Capture the cell that displays the provided text and extract its (x, y) central coordinate. 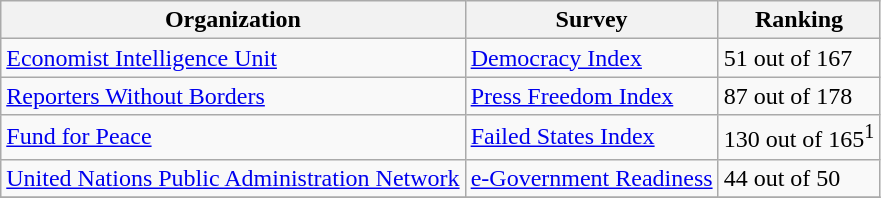
Failed States Index (592, 138)
51 out of 167 (799, 58)
Organization (233, 20)
Democracy Index (592, 58)
Ranking (799, 20)
Fund for Peace (233, 138)
Economist Intelligence Unit (233, 58)
United Nations Public Administration Network (233, 178)
44 out of 50 (799, 178)
Survey (592, 20)
e-Government Readiness (592, 178)
87 out of 178 (799, 96)
Reporters Without Borders (233, 96)
Press Freedom Index (592, 96)
130 out of 1651 (799, 138)
